Find where the given text appears and provide that cell's center as (x, y) coordinate. 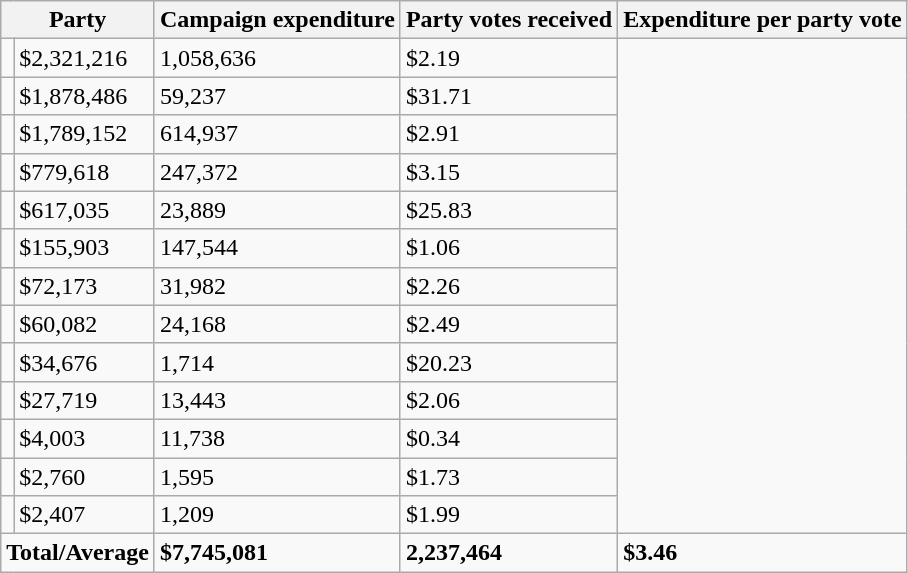
Party (78, 20)
$3.46 (763, 553)
Expenditure per party vote (763, 20)
2,237,464 (508, 553)
$2.26 (508, 286)
147,544 (277, 248)
$1.73 (508, 477)
$1,878,486 (84, 96)
1,209 (277, 515)
1,714 (277, 362)
1,595 (277, 477)
$7,745,081 (277, 553)
$1.06 (508, 248)
$60,082 (84, 324)
$2.06 (508, 400)
$4,003 (84, 438)
$155,903 (84, 248)
$34,676 (84, 362)
$2,407 (84, 515)
$72,173 (84, 286)
13,443 (277, 400)
$1,789,152 (84, 134)
$25.83 (508, 210)
23,889 (277, 210)
$27,719 (84, 400)
1,058,636 (277, 58)
$3.15 (508, 172)
$779,618 (84, 172)
$2,760 (84, 477)
11,738 (277, 438)
31,982 (277, 286)
$2,321,216 (84, 58)
$20.23 (508, 362)
24,168 (277, 324)
$1.99 (508, 515)
$2.49 (508, 324)
$2.19 (508, 58)
$2.91 (508, 134)
59,237 (277, 96)
614,937 (277, 134)
Party votes received (508, 20)
$617,035 (84, 210)
Total/Average (78, 553)
$31.71 (508, 96)
247,372 (277, 172)
$0.34 (508, 438)
Campaign expenditure (277, 20)
